Extract the [X, Y] coordinate from the center of the cell holding the provided text.  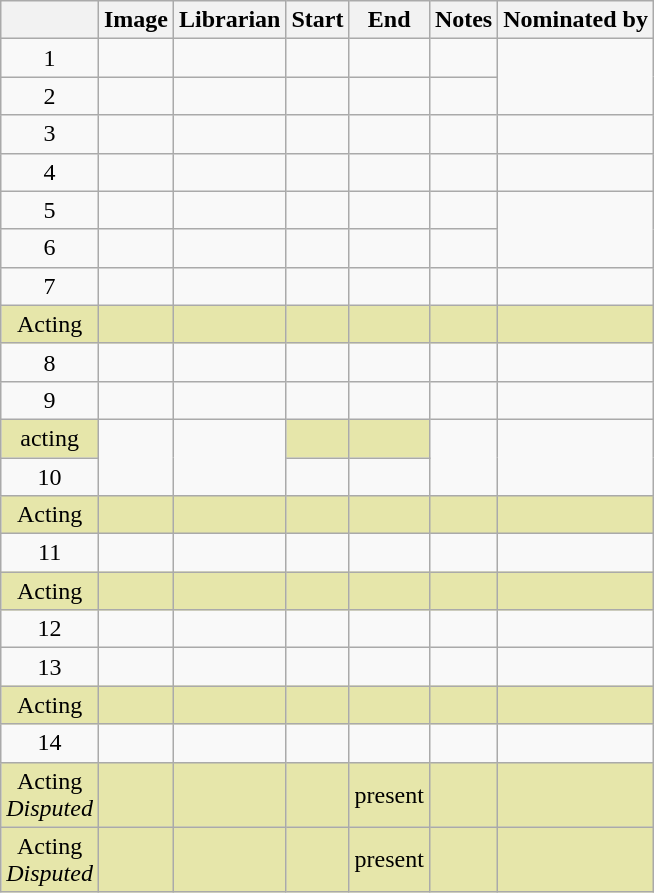
Image [136, 20]
Librarian [230, 20]
Nominated by [576, 20]
2 [50, 96]
3 [50, 134]
Notes [463, 20]
8 [50, 362]
9 [50, 400]
10 [50, 477]
1 [50, 58]
11 [50, 553]
13 [50, 667]
6 [50, 248]
5 [50, 210]
acting [50, 438]
12 [50, 629]
End [389, 20]
7 [50, 286]
4 [50, 172]
Start [318, 20]
14 [50, 743]
